Scan for the cell matching the given text and deliver its (x, y) coordinate at center. 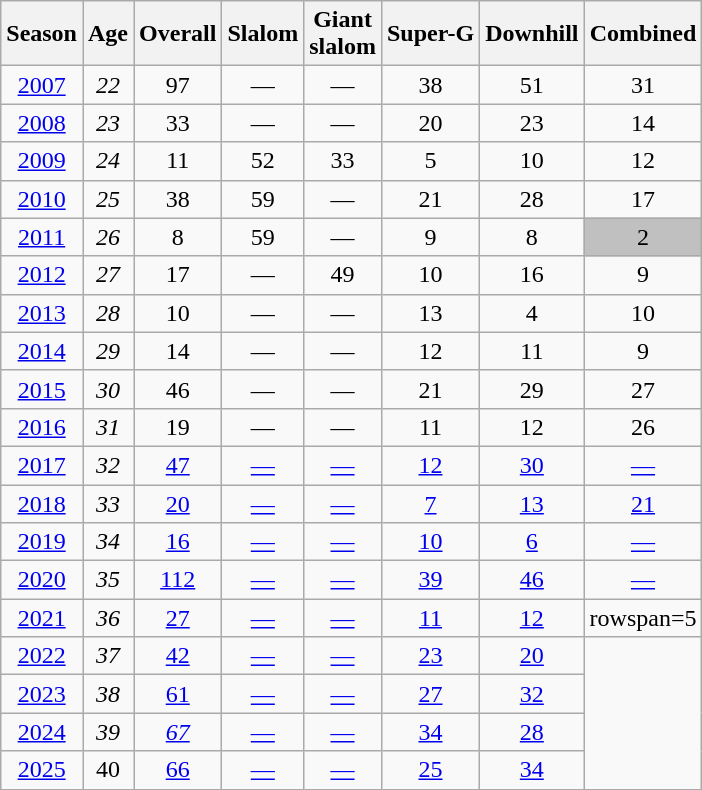
40 (108, 770)
2023 (42, 694)
52 (263, 161)
2020 (42, 580)
2017 (42, 465)
67 (178, 732)
2016 (42, 427)
2025 (42, 770)
Season (42, 34)
22 (108, 85)
2015 (42, 389)
4 (532, 313)
97 (178, 85)
7 (430, 503)
42 (178, 656)
112 (178, 580)
2010 (42, 199)
2018 (42, 503)
6 (532, 542)
47 (178, 465)
2009 (42, 161)
rowspan=5 (643, 618)
2019 (42, 542)
2021 (42, 618)
Super-G (430, 34)
2011 (42, 237)
Combined (643, 34)
5 (430, 161)
49 (343, 275)
2012 (42, 275)
51 (532, 85)
Slalom (263, 34)
Overall (178, 34)
2 (643, 237)
2008 (42, 123)
24 (108, 161)
61 (178, 694)
19 (178, 427)
66 (178, 770)
2022 (42, 656)
2007 (42, 85)
2013 (42, 313)
Downhill (532, 34)
35 (108, 580)
37 (108, 656)
Giantslalom (343, 34)
2014 (42, 351)
Age (108, 34)
2024 (42, 732)
36 (108, 618)
